Provide the (X, Y) coordinate of the cell's center where the given text is located.  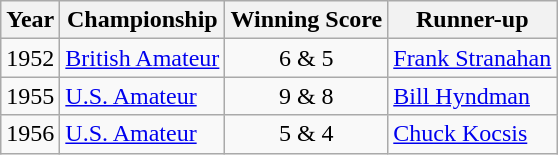
Championship (142, 20)
1956 (30, 134)
1955 (30, 96)
Chuck Kocsis (472, 134)
Frank Stranahan (472, 58)
Winning Score (306, 20)
1952 (30, 58)
9 & 8 (306, 96)
Bill Hyndman (472, 96)
Year (30, 20)
6 & 5 (306, 58)
Runner-up (472, 20)
5 & 4 (306, 134)
British Amateur (142, 58)
